From the cell containing the given text, extract its center point as [X, Y] coordinate. 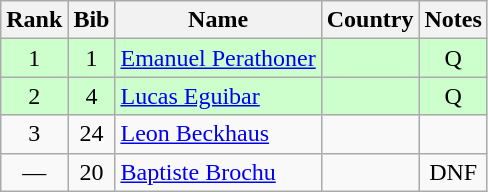
Name [218, 20]
— [34, 172]
Emanuel Perathoner [218, 58]
Rank [34, 20]
Bib [92, 20]
4 [92, 96]
2 [34, 96]
Baptiste Brochu [218, 172]
20 [92, 172]
Lucas Eguibar [218, 96]
24 [92, 134]
3 [34, 134]
Notes [453, 20]
Country [370, 20]
Leon Beckhaus [218, 134]
DNF [453, 172]
